Detect which cell encompasses the target text, then output its (x, y) center coordinate. 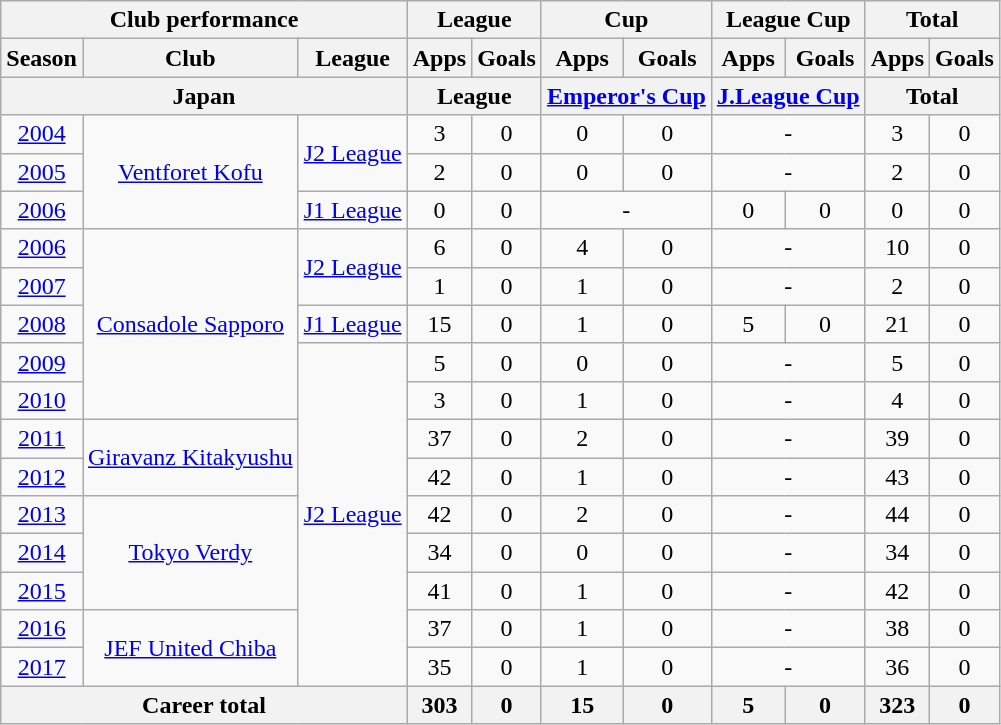
Ventforet Kofu (190, 172)
303 (439, 705)
38 (897, 629)
Career total (204, 705)
J.League Cup (788, 96)
10 (897, 248)
2016 (42, 629)
Consadole Sapporo (190, 324)
Cup (626, 20)
41 (439, 591)
2012 (42, 477)
44 (897, 515)
JEF United Chiba (190, 648)
2005 (42, 172)
2011 (42, 438)
6 (439, 248)
2017 (42, 667)
36 (897, 667)
Giravanz Kitakyushu (190, 457)
2008 (42, 324)
Emperor's Cup (626, 96)
35 (439, 667)
Tokyo Verdy (190, 553)
2007 (42, 286)
Club performance (204, 20)
Season (42, 58)
Japan (204, 96)
2004 (42, 134)
43 (897, 477)
2009 (42, 362)
2010 (42, 400)
Club (190, 58)
21 (897, 324)
2014 (42, 553)
39 (897, 438)
2013 (42, 515)
323 (897, 705)
League Cup (788, 20)
2015 (42, 591)
